Extract the (x, y) coordinate from the center of the cell holding the provided text.  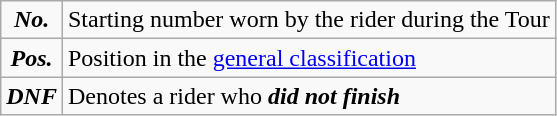
Denotes a rider who did not finish (308, 96)
No. (32, 20)
DNF (32, 96)
Position in the general classification (308, 58)
Pos. (32, 58)
Starting number worn by the rider during the Tour (308, 20)
